Capture the cell that displays the provided text and extract its [X, Y] central coordinate. 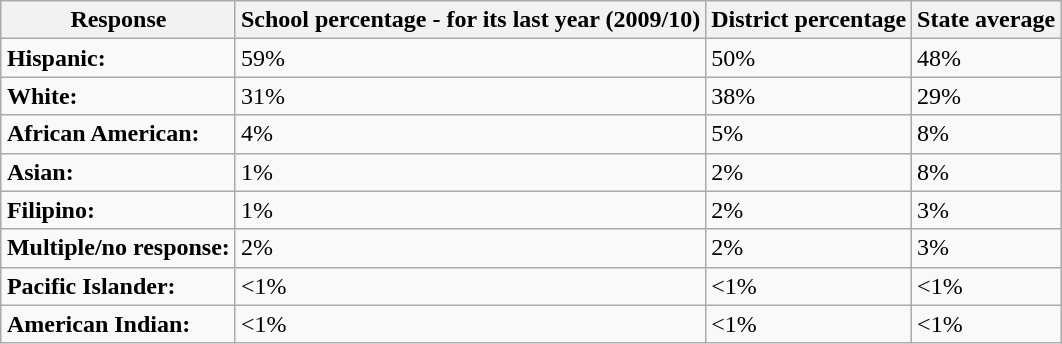
Pacific Islander: [118, 286]
Response [118, 20]
White: [118, 96]
State average [986, 20]
4% [470, 134]
38% [809, 96]
Multiple/no response: [118, 248]
29% [986, 96]
Filipino: [118, 210]
District percentage [809, 20]
5% [809, 134]
48% [986, 58]
African American: [118, 134]
59% [470, 58]
31% [470, 96]
50% [809, 58]
School percentage - for its last year (2009/10) [470, 20]
Asian: [118, 172]
American Indian: [118, 324]
Hispanic: [118, 58]
